For the text-containing cell, return its midpoint in [x, y] coordinate format. 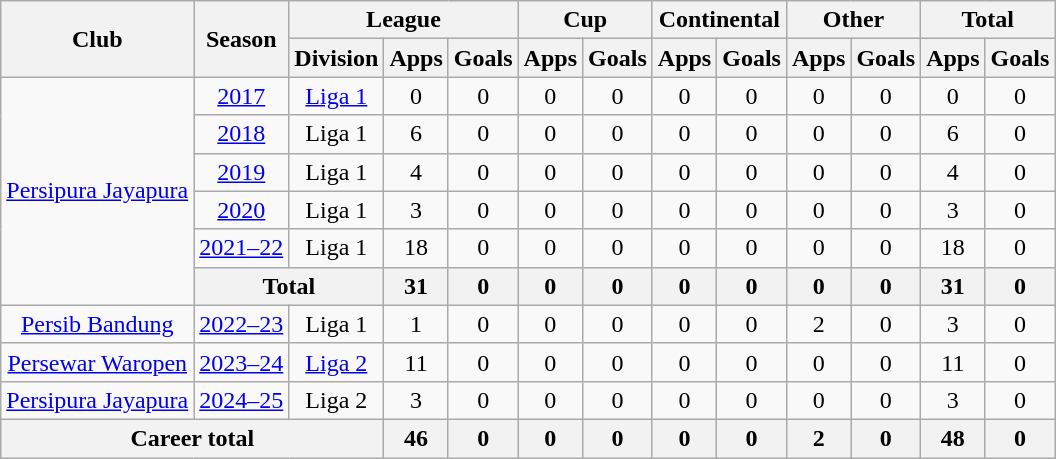
2023–24 [242, 362]
48 [953, 438]
Cup [585, 20]
Persewar Waropen [98, 362]
Continental [719, 20]
Career total [192, 438]
Persib Bandung [98, 324]
2017 [242, 96]
2021–22 [242, 248]
League [404, 20]
Other [853, 20]
2024–25 [242, 400]
46 [416, 438]
2020 [242, 210]
2022–23 [242, 324]
2019 [242, 172]
1 [416, 324]
Division [336, 58]
2018 [242, 134]
Club [98, 39]
Season [242, 39]
